Determine the (X, Y) coordinate at the center of the cell enclosing the given text.  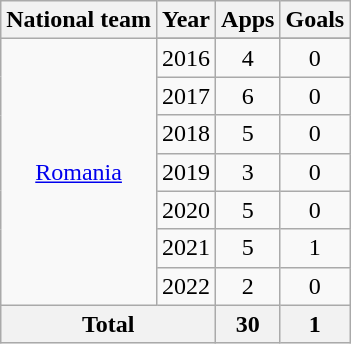
2017 (186, 96)
4 (248, 58)
2016 (186, 58)
3 (248, 172)
2020 (186, 210)
Apps (248, 20)
Year (186, 20)
Total (108, 324)
Romania (79, 172)
30 (248, 324)
National team (79, 20)
Goals (315, 20)
2021 (186, 248)
2 (248, 286)
2018 (186, 134)
2019 (186, 172)
6 (248, 96)
2022 (186, 286)
